Locate the cell with the specified text and output its (x, y) center coordinate. 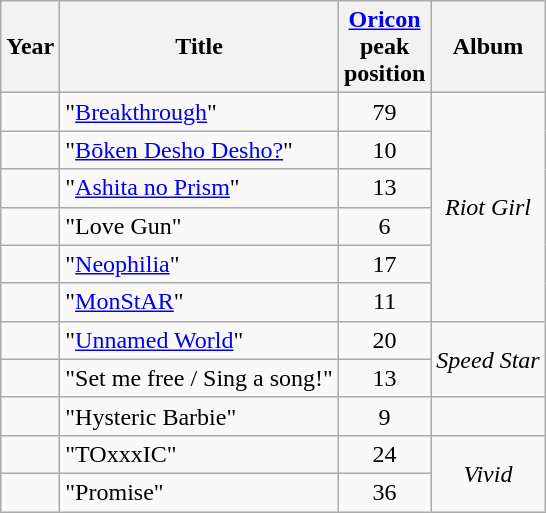
"Promise" (200, 492)
"Set me free / Sing a song!" (200, 378)
79 (384, 112)
"MonStAR" (200, 302)
Title (200, 47)
"Unnamed World" (200, 340)
10 (384, 150)
"Breakthrough" (200, 112)
Riot Girl (488, 207)
9 (384, 416)
Vivid (488, 473)
"Hysteric Barbie" (200, 416)
"Ashita no Prism" (200, 188)
6 (384, 226)
"Love Gun" (200, 226)
"Neophilia" (200, 264)
36 (384, 492)
"TOxxxIC" (200, 454)
Year (30, 47)
Speed Star (488, 359)
Album (488, 47)
11 (384, 302)
24 (384, 454)
"Bōken Desho Desho?" (200, 150)
17 (384, 264)
Oriconpeakposition (384, 47)
20 (384, 340)
